For the text-containing cell, return its midpoint in [X, Y] coordinate format. 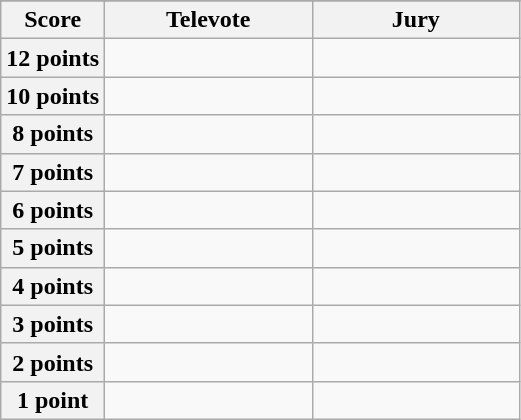
7 points [53, 172]
8 points [53, 134]
Jury [416, 20]
Score [53, 20]
5 points [53, 248]
3 points [53, 324]
2 points [53, 362]
10 points [53, 96]
4 points [53, 286]
1 point [53, 400]
Televote [209, 20]
6 points [53, 210]
12 points [53, 58]
